Provide the [x, y] coordinate of the cell's center where the given text is located.  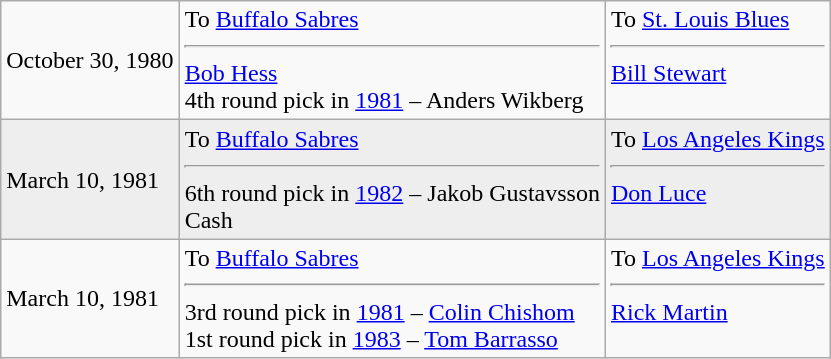
To Buffalo SabresBob Hess 4th round pick in 1981 – Anders Wikberg [392, 60]
To Buffalo Sabres3rd round pick in 1981 – Colin Chishom 1st round pick in 1983 – Tom Barrasso [392, 298]
October 30, 1980 [90, 60]
To Los Angeles KingsRick Martin [718, 298]
To Los Angeles KingsDon Luce [718, 180]
To St. Louis BluesBill Stewart [718, 60]
To Buffalo Sabres6th round pick in 1982 – Jakob Gustavsson Cash [392, 180]
